Return [x, y] of the center of cell containing provided text 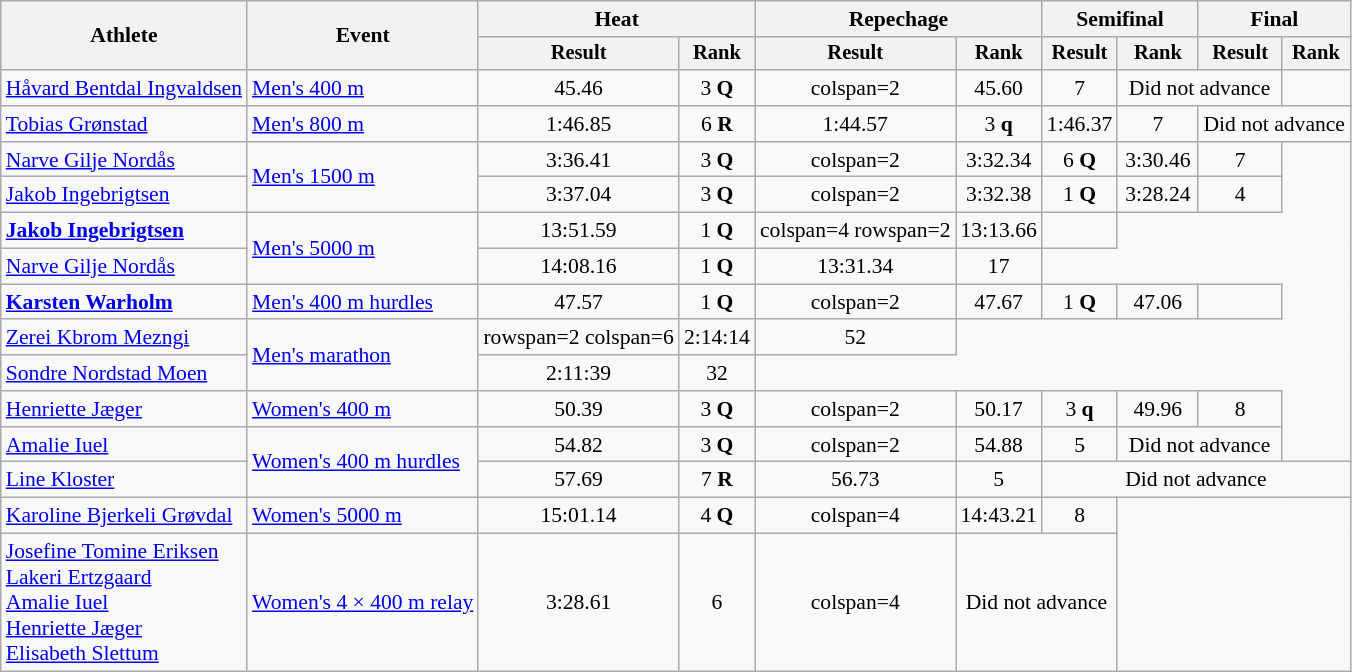
17 [999, 267]
Men's 400 m [362, 88]
2:14:14 [717, 338]
6 R [717, 124]
4 [1240, 195]
15:01.14 [578, 516]
49.96 [1158, 409]
56.73 [856, 480]
Women's 400 m hurdles [362, 462]
Men's 800 m [362, 124]
Men's marathon [362, 356]
13:51.59 [578, 231]
Men's 400 m hurdles [362, 302]
52 [856, 338]
3:37.04 [578, 195]
13:31.34 [856, 267]
7 R [717, 480]
Heat [616, 19]
Repechage [898, 19]
Final [1274, 19]
Women's 400 m [362, 409]
Line Kloster [124, 480]
Men's 5000 m [362, 248]
50.39 [578, 409]
4 Q [717, 516]
1:44.57 [856, 124]
13:13.66 [999, 231]
3:30.46 [1158, 160]
2:11:39 [578, 373]
Karsten Warholm [124, 302]
3:32.34 [999, 160]
6 [717, 603]
57.69 [578, 480]
14:08.16 [578, 267]
54.88 [999, 445]
Event [362, 36]
3:32.38 [999, 195]
Karoline Bjerkeli Grøvdal [124, 516]
Håvard Bentdal Ingvaldsen [124, 88]
Men's 1500 m [362, 178]
1:46.85 [578, 124]
54.82 [578, 445]
Zerei Kbrom Mezngi [124, 338]
Tobias Grønstad [124, 124]
45.60 [999, 88]
1:46.37 [1080, 124]
3:28.24 [1158, 195]
Women's 5000 m [362, 516]
45.46 [578, 88]
47.06 [1158, 302]
6 Q [1080, 160]
Henriette Jæger [124, 409]
rowspan=2 colspan=6 [578, 338]
47.57 [578, 302]
3:36.41 [578, 160]
47.67 [999, 302]
14:43.21 [999, 516]
colspan=4 rowspan=2 [856, 231]
3:28.61 [578, 603]
32 [717, 373]
Sondre Nordstad Moen [124, 373]
Women's 4 × 400 m relay [362, 603]
Athlete [124, 36]
Josefine Tomine EriksenLakeri ErtzgaardAmalie IuelHenriette JægerElisabeth Slettum [124, 603]
Amalie Iuel [124, 445]
50.17 [999, 409]
Semifinal [1120, 19]
